Scan for the cell matching the given text and deliver its [x, y] coordinate at center. 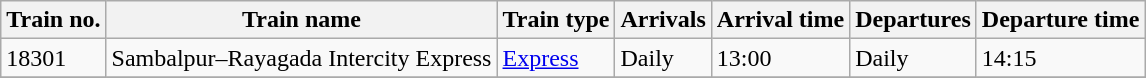
Arrival time [780, 20]
Departures [914, 20]
14:15 [1060, 58]
Train no. [54, 20]
13:00 [780, 58]
18301 [54, 58]
Train name [302, 20]
Departure time [1060, 20]
Express [556, 58]
Sambalpur–Rayagada Intercity Express [302, 58]
Train type [556, 20]
Arrivals [663, 20]
